Provide the (X, Y) coordinate of the cell's center where the given text is located.  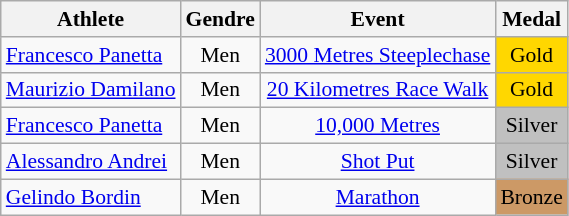
Gendre (220, 19)
Shot Put (378, 162)
Athlete (91, 19)
Medal (531, 19)
10,000 Metres (378, 126)
Bronze (531, 197)
3000 Metres Steeplechase (378, 55)
Gelindo Bordin (91, 197)
Alessandro Andrei (91, 162)
Marathon (378, 197)
Event (378, 19)
20 Kilometres Race Walk (378, 90)
Maurizio Damilano (91, 90)
